Identify which cell holds the provided text, then report its [x, y] central coordinate. 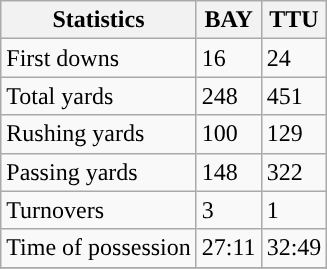
TTU [294, 20]
451 [294, 96]
248 [228, 96]
148 [228, 172]
Rushing yards [99, 134]
First downs [99, 58]
24 [294, 58]
Passing yards [99, 172]
129 [294, 134]
Turnovers [99, 210]
Time of possession [99, 248]
100 [228, 134]
27:11 [228, 248]
32:49 [294, 248]
BAY [228, 20]
Total yards [99, 96]
16 [228, 58]
1 [294, 210]
322 [294, 172]
3 [228, 210]
Statistics [99, 20]
